For the text-containing cell, return its midpoint in (x, y) coordinate format. 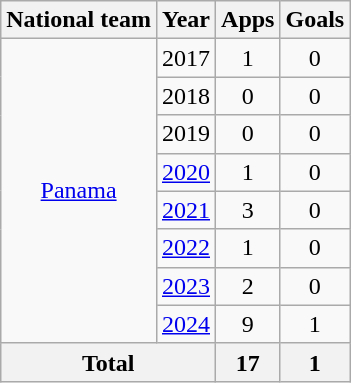
2019 (186, 134)
2017 (186, 58)
2018 (186, 96)
National team (79, 20)
2 (248, 286)
3 (248, 210)
Apps (248, 20)
2024 (186, 324)
17 (248, 362)
2021 (186, 210)
9 (248, 324)
Total (108, 362)
2023 (186, 286)
Panama (79, 191)
2022 (186, 248)
Goals (315, 20)
Year (186, 20)
2020 (186, 172)
